Pinpoint the cell where the given text exists, returning its [x, y] midpoint coordinate. 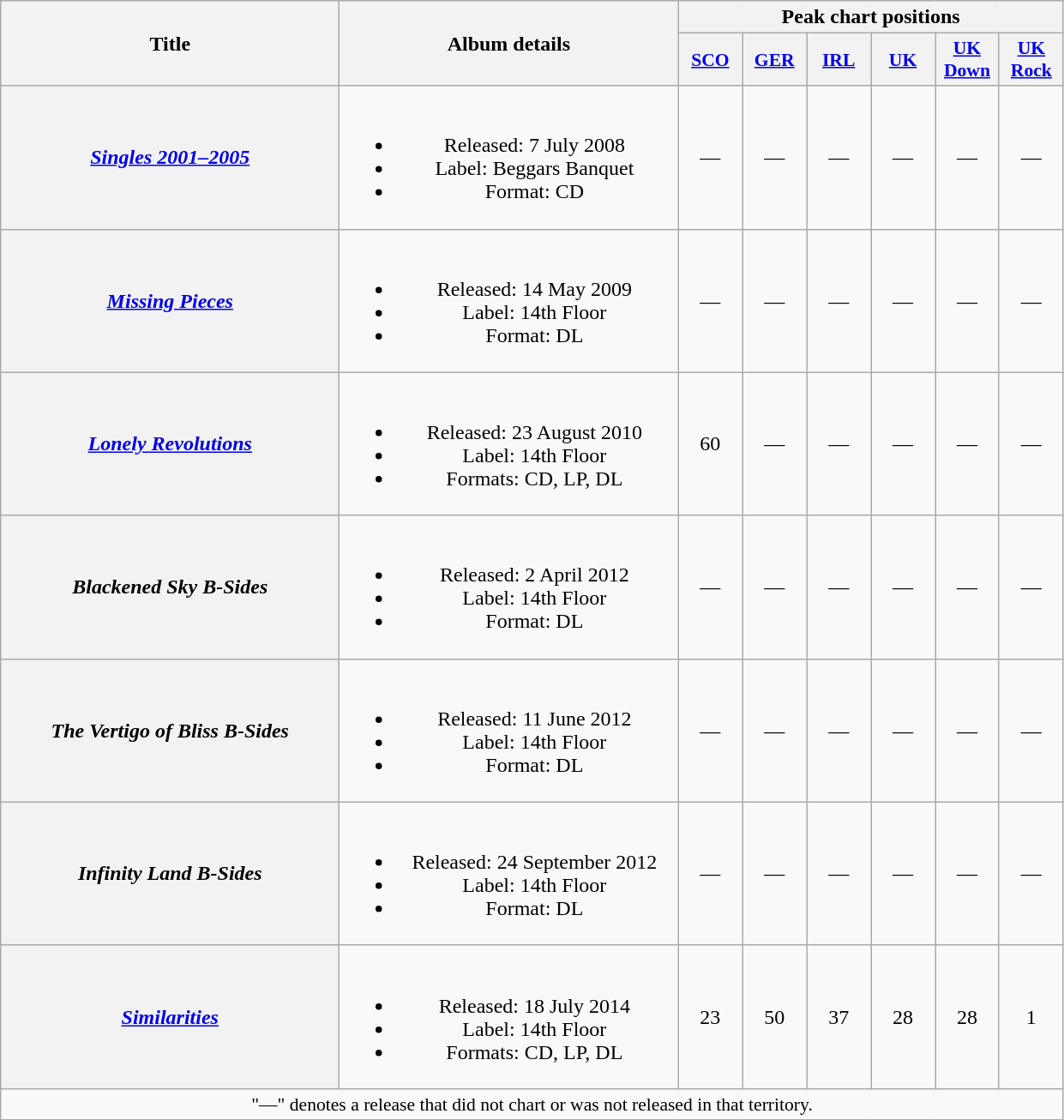
GER [775, 60]
Released: 23 August 2010Label: 14th FloorFormats: CD, LP, DL [509, 444]
UK [904, 60]
UKRock [1031, 60]
Released: 7 July 2008Label: Beggars BanquetFormat: CD [509, 158]
"—" denotes a release that did not chart or was not released in that territory. [532, 1104]
Released: 24 September 2012Label: 14th FloorFormat: DL [509, 873]
1 [1031, 1017]
Peak chart positions [871, 17]
Lonely Revolutions [170, 444]
Released: 11 June 2012Label: 14th FloorFormat: DL [509, 731]
37 [839, 1017]
Released: 2 April 2012Label: 14th FloorFormat: DL [509, 587]
Released: 14 May 2009Label: 14th FloorFormat: DL [509, 300]
Title [170, 43]
Missing Pieces [170, 300]
SCO [710, 60]
50 [775, 1017]
The Vertigo of Bliss B-Sides [170, 731]
Album details [509, 43]
Blackened Sky B-Sides [170, 587]
23 [710, 1017]
IRL [839, 60]
60 [710, 444]
Singles 2001–2005 [170, 158]
Infinity Land B-Sides [170, 873]
Released: 18 July 2014Label: 14th FloorFormats: CD, LP, DL [509, 1017]
Similarities [170, 1017]
UKDown [967, 60]
